Return the (x, y) coordinate for the center point of the cell that contains the specified text.  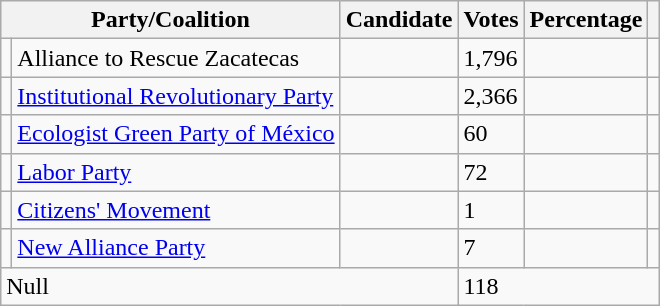
Percentage (586, 20)
118 (558, 286)
Labor Party (176, 172)
7 (491, 248)
1,796 (491, 58)
New Alliance Party (176, 248)
Citizens' Movement (176, 210)
Alliance to Rescue Zacatecas (176, 58)
2,366 (491, 96)
Party/Coalition (170, 20)
1 (491, 210)
72 (491, 172)
Votes (491, 20)
Ecologist Green Party of México (176, 134)
60 (491, 134)
Candidate (399, 20)
Null (230, 286)
Institutional Revolutionary Party (176, 96)
